Find where the given text appears and provide that cell's center as (X, Y) coordinate. 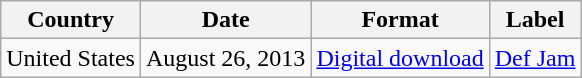
Label (535, 20)
August 26, 2013 (225, 58)
Country (71, 20)
Digital download (400, 58)
Format (400, 20)
Date (225, 20)
United States (71, 58)
Def Jam (535, 58)
